Extract the (x, y) coordinate from the center of the cell holding the provided text.  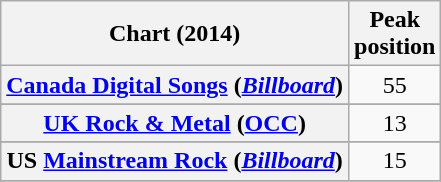
Canada Digital Songs (Billboard) (175, 85)
15 (395, 161)
55 (395, 85)
US Mainstream Rock (Billboard) (175, 161)
Chart (2014) (175, 34)
Peakposition (395, 34)
UK Rock & Metal (OCC) (175, 123)
13 (395, 123)
